Scan for the cell matching the given text and deliver its (X, Y) coordinate at center. 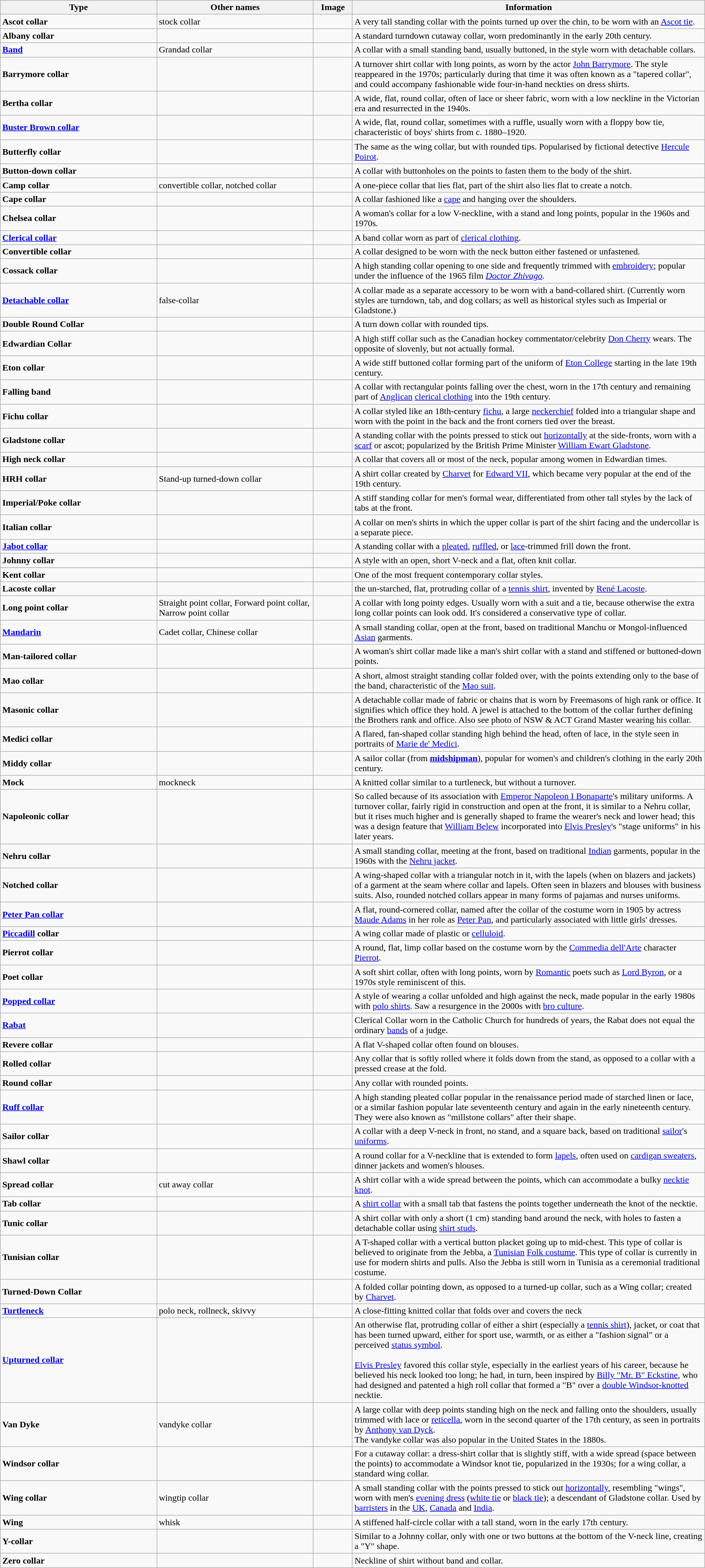
Man-tailored collar (79, 656)
false-collar (235, 300)
A very tall standing collar with the points turned up over the chin, to be worn with an Ascot tie. (529, 22)
A standard turndown cutaway collar, worn predominantly in the early 20th century. (529, 36)
Button-down collar (79, 171)
A standing collar with a pleated, ruffled, or lace-trimmed frill down the front. (529, 546)
Lacoste collar (79, 589)
A shirt collar created by Charvet for Edward VII, which became very popular at the end of the 19th century. (529, 478)
Straight point collar, Forward point collar, Narrow point collar (235, 608)
Jabot collar (79, 546)
Revere collar (79, 1045)
Poet collar (79, 977)
A collar on men's shirts in which the upper collar is part of the shirt facing and the undercollar is a separate piece. (529, 527)
vandyke collar (235, 1425)
Clerical Collar worn in the Catholic Church for hundreds of years, the Rabat does not equal the ordinary bands of a judge. (529, 1025)
A shirt collar with a small tab that fastens the points together underneath the knot of the necktie. (529, 1204)
A soft shirt collar, often with long points, worn by Romantic poets such as Lord Byron, or a 1970s style reminiscent of this. (529, 977)
cut away collar (235, 1184)
A close-fitting knitted collar that folds over and covers the neck (529, 1311)
Mock (79, 782)
Similar to a Johnny collar, only with one or two buttons at the bottom of the V-neck line, creating a "Y" shape. (529, 1542)
the un-starched, flat, protruding collar of a tennis shirt, invented by René Lacoste. (529, 589)
Band (79, 50)
Bertha collar (79, 103)
A wide, flat, round collar, sometimes with a ruffle, usually worn with a floppy bow tie, characteristic of boys' shirts from c. 1880–1920. (529, 127)
Mandarin (79, 632)
Italian collar (79, 527)
Imperial/Poke collar (79, 503)
mockneck (235, 782)
A wide, flat, round collar, often of lace or sheer fabric, worn with a low neckline in the Victorian era and resurrected in the 1940s. (529, 103)
Eton collar (79, 368)
Double Round Collar (79, 324)
A folded collar pointing down, as opposed to a turned-up collar, such as a Wing collar; created by Charvet. (529, 1292)
Other names (235, 7)
A collar that covers all or most of the neck, popular among women in Edwardian times. (529, 459)
Cadet collar, Chinese collar (235, 632)
Wing (79, 1522)
polo neck, rollneck, skivvy (235, 1311)
A woman's collar for a low V-neckline, with a stand and long points, popular in the 1960s and 1970s. (529, 218)
Grandad collar (235, 50)
Buster Brown collar (79, 127)
Convertible collar (79, 252)
Tunic collar (79, 1223)
A shirt collar with a wide spread between the points, which can accommodate a bulky necktie knot. (529, 1184)
Cape collar (79, 199)
A short, almost straight standing collar folded over, with the points extending only to the base of the band, characteristic of the Mao suit. (529, 681)
Tunisian collar (79, 1257)
Spread collar (79, 1184)
Chelsea collar (79, 218)
A knitted collar similar to a turtleneck, but without a turnover. (529, 782)
A sailor collar (from midshipman), popular for women's and children's clothing in the early 20th century. (529, 763)
A small standing collar, open at the front, based on traditional Manchu or Mongol-influenced Asian garments. (529, 632)
Windsor collar (79, 1464)
Peter Pan collar (79, 914)
Detachable collar (79, 300)
Turtleneck (79, 1311)
Neckline of shirt without band and collar. (529, 1561)
A small standing collar, meeting at the front, based on traditional Indian garments, popular in the 1960s with the Nehru jacket. (529, 856)
Ascot collar (79, 22)
Round collar (79, 1083)
Camp collar (79, 185)
A high standing collar opening to one side and frequently trimmed with embroidery; popular under the influence of the 1965 film Doctor Zhivago. (529, 271)
Medici collar (79, 739)
A collar with buttonholes on the points to fasten them to the body of the shirt. (529, 171)
A collar fashioned like a cape and hanging over the shoulders. (529, 199)
Type (79, 7)
Clerical collar (79, 238)
Y-collar (79, 1542)
Image (333, 7)
Any collar with rounded points. (529, 1083)
Long point collar (79, 608)
Pierrot collar (79, 952)
Rolled collar (79, 1064)
A round collar for a V-neckline that is extended to form lapels, often used on cardigan sweaters, dinner jackets and women's blouses. (529, 1161)
A collar designed to be worn with the neck button either fastened or unfastened. (529, 252)
A wide stiff buttoned collar forming part of the uniform of Eton College starting in the late 19th century. (529, 368)
Ruff collar (79, 1107)
A one-piece collar that lies flat, part of the shirt also lies flat to create a notch. (529, 185)
Albany collar (79, 36)
A collar with a deep V-neck in front, no stand, and a square back, based on traditional sailor's uniforms. (529, 1136)
Rabat (79, 1025)
A woman's shirt collar made like a man's shirt collar with a stand and stiffened or buttoned-down points. (529, 656)
stock collar (235, 22)
HRH collar (79, 478)
A wing collar made of plastic or celluloid. (529, 933)
Gladstone collar (79, 440)
A round, flat, limp collar based on the costume worn by the Commedia dell'Arte character Pierrot. (529, 952)
Tab collar (79, 1204)
whisk (235, 1522)
Butterfly collar (79, 152)
A shirt collar with only a short (1 cm) standing band around the neck, with holes to fasten a detachable collar using shirt studs. (529, 1223)
A style with an open, short V-neck and a flat, often knit collar. (529, 560)
Upturned collar (79, 1360)
A band collar worn as part of clerical clothing. (529, 238)
Cossack collar (79, 271)
Masonic collar (79, 710)
A flared, fan-shaped collar standing high behind the head, often of lace, in the style seen in portraits of Marie de' Medici. (529, 739)
Napoleonic collar (79, 817)
Nehru collar (79, 856)
Piccadill collar (79, 933)
convertible collar, notched collar (235, 185)
A collar with a small standing band, usually buttoned, in the style worn with detachable collars. (529, 50)
Middy collar (79, 763)
Barrymore collar (79, 74)
Shawl collar (79, 1161)
Edwardian Collar (79, 344)
Information (529, 7)
A flat V-shaped collar often found on blouses. (529, 1045)
Fichu collar (79, 416)
Turned-Down Collar (79, 1292)
A turn down collar with rounded tips. (529, 324)
Popped collar (79, 1001)
Zero collar (79, 1561)
The same as the wing collar, but with rounded tips. Popularised by fictional detective Hercule Poirot. (529, 152)
A stiffened half-circle collar with a tall stand, worn in the early 17th century. (529, 1522)
Mao collar (79, 681)
Stand-up turned-down collar (235, 478)
High neck collar (79, 459)
Johnny collar (79, 560)
wingtip collar (235, 1498)
Kent collar (79, 575)
A stiff standing collar for men's formal wear, differentiated from other tall styles by the lack of tabs at the front. (529, 503)
Wing collar (79, 1498)
Falling band (79, 392)
Notched collar (79, 885)
Any collar that is softly rolled where it folds down from the stand, as opposed to a collar with a pressed crease at the fold. (529, 1064)
Sailor collar (79, 1136)
One of the most frequent contemporary collar styles. (529, 575)
A high stiff collar such as the Canadian hockey commentator/celebrity Don Cherry wears. The opposite of slovenly, but not actually formal. (529, 344)
Van Dyke (79, 1425)
